Capture the cell that displays the provided text and extract its [X, Y] central coordinate. 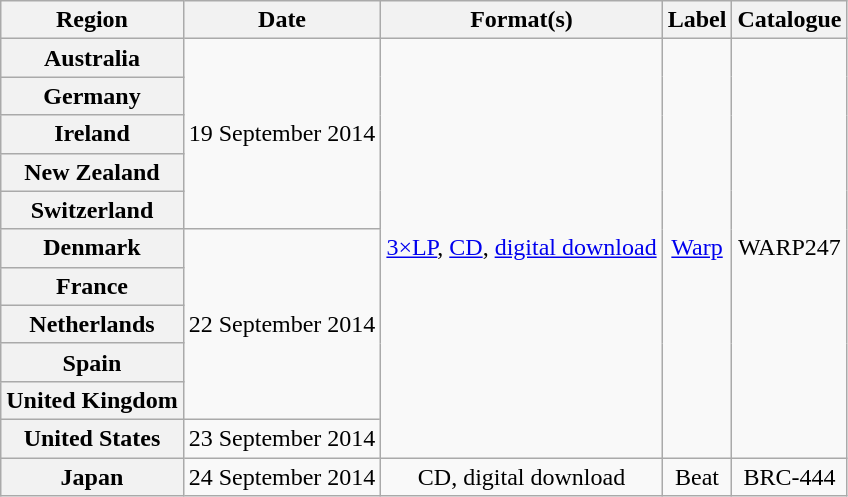
Beat [697, 477]
23 September 2014 [282, 438]
3×LP, CD, digital download [522, 248]
CD, digital download [522, 477]
United States [92, 438]
United Kingdom [92, 400]
Netherlands [92, 324]
24 September 2014 [282, 477]
Catalogue [790, 20]
BRC-444 [790, 477]
Format(s) [522, 20]
France [92, 286]
Switzerland [92, 210]
Ireland [92, 134]
Australia [92, 58]
Germany [92, 96]
Warp [697, 248]
Spain [92, 362]
22 September 2014 [282, 324]
WARP247 [790, 248]
19 September 2014 [282, 134]
New Zealand [92, 172]
Japan [92, 477]
Denmark [92, 248]
Region [92, 20]
Label [697, 20]
Date [282, 20]
